Pinpoint the cell where the given text exists, returning its (x, y) midpoint coordinate. 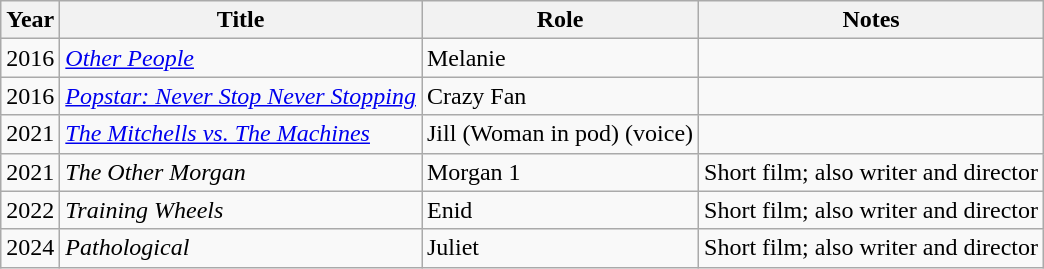
Notes (872, 20)
Morgan 1 (560, 172)
Melanie (560, 58)
The Mitchells vs. The Machines (241, 134)
2024 (30, 248)
The Other Morgan (241, 172)
Crazy Fan (560, 96)
Jill (Woman in pod) (voice) (560, 134)
Pathological (241, 248)
Juliet (560, 248)
2022 (30, 210)
Role (560, 20)
Title (241, 20)
Year (30, 20)
Enid (560, 210)
Popstar: Never Stop Never Stopping (241, 96)
Other People (241, 58)
Training Wheels (241, 210)
